From the cell containing the given text, extract its center point as (X, Y) coordinate. 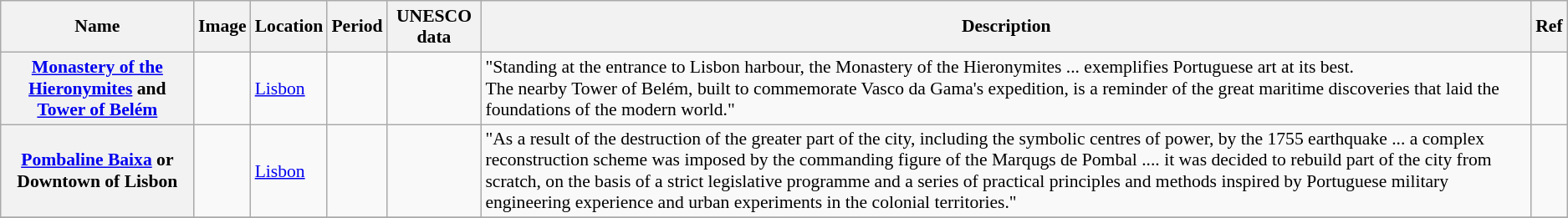
Pombaline Baixa or Downtown of Lisbon (97, 171)
Description (1006, 27)
Ref (1549, 27)
Location (289, 27)
UNESCO data (435, 27)
Image (222, 27)
Monastery of the Hieronymites and Tower of Belém (97, 89)
Name (97, 27)
Period (356, 27)
